Extract the [X, Y] coordinate from the center of the cell holding the provided text.  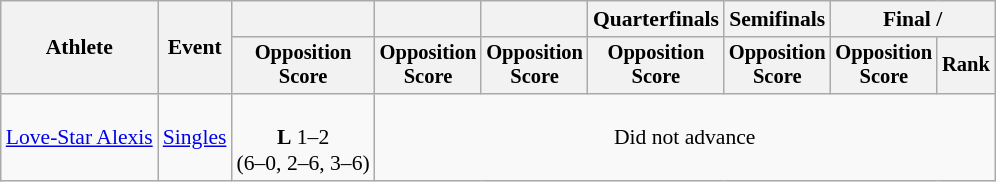
Athlete [80, 48]
Event [195, 48]
L 1–2(6–0, 2–6, 3–6) [302, 138]
Love-Star Alexis [80, 138]
Rank [966, 66]
Semifinals [778, 19]
Did not advance [685, 138]
Singles [195, 138]
Quarterfinals [656, 19]
Final / [913, 19]
